Search for the cell housing the specified text and yield its (X, Y) center coordinate. 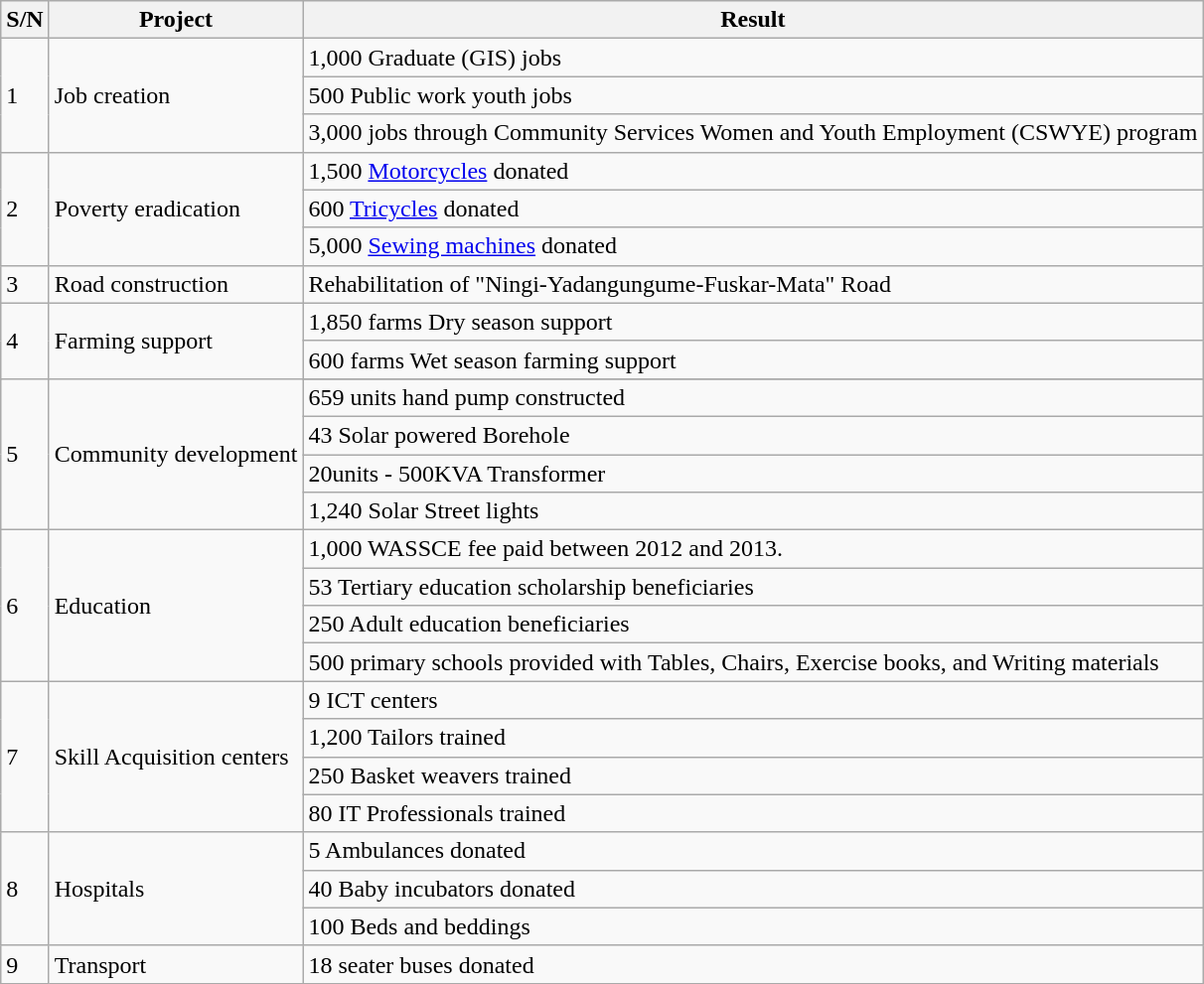
1 (25, 95)
1,850 farms Dry season support (753, 322)
600 Tricycles donated (753, 209)
Road construction (176, 284)
1,500 Motorcycles donated (753, 171)
9 (25, 964)
Job creation (176, 95)
53 Tertiary education scholarship beneficiaries (753, 587)
Education (176, 606)
250 Basket weavers trained (753, 775)
Transport (176, 964)
Skill Acquisition centers (176, 757)
43 Solar powered Borehole (753, 435)
100 Beds and beddings (753, 926)
Farming support (176, 341)
600 farms Wet season farming support (753, 359)
4 (25, 341)
6 (25, 606)
9 ICT centers (753, 700)
Rehabilitation of "Ningi-Yadangungume-Fuskar-Mata" Road (753, 284)
2 (25, 209)
3,000 jobs through Community Services Women and Youth Employment (CSWYE) program (753, 133)
8 (25, 889)
Poverty eradication (176, 209)
1,000 WASSCE fee paid between 2012 and 2013. (753, 549)
20units - 500KVA Transformer (753, 474)
Hospitals (176, 889)
5 (25, 454)
500 Public work youth jobs (753, 95)
Result (753, 20)
5 Ambulances donated (753, 851)
18 seater buses donated (753, 964)
659 units hand pump constructed (753, 397)
7 (25, 757)
1,240 Solar Street lights (753, 511)
5,000 Sewing machines donated (753, 246)
80 IT Professionals trained (753, 813)
1,200 Tailors trained (753, 738)
250 Adult education beneficiaries (753, 625)
3 (25, 284)
40 Baby incubators donated (753, 889)
500 primary schools provided with Tables, Chairs, Exercise books, and Writing materials (753, 662)
Community development (176, 454)
Project (176, 20)
1,000 Graduate (GIS) jobs (753, 58)
S/N (25, 20)
